Identify which cell holds the provided text, then report its (x, y) central coordinate. 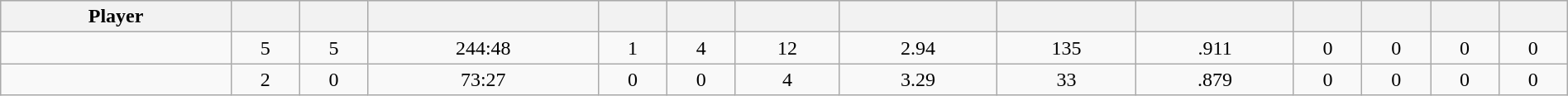
1 (633, 48)
12 (787, 48)
33 (1067, 79)
.879 (1215, 79)
3.29 (918, 79)
244:48 (483, 48)
.911 (1215, 48)
73:27 (483, 79)
2 (265, 79)
2.94 (918, 48)
Player (116, 17)
135 (1067, 48)
